Capture the cell that displays the provided text and extract its [x, y] central coordinate. 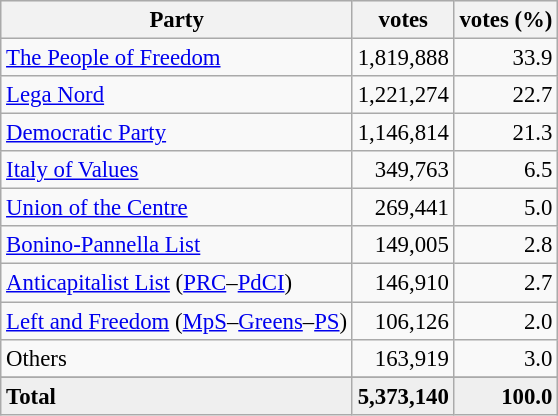
Italy of Values [177, 170]
5.0 [506, 208]
The People of Freedom [177, 58]
Lega Nord [177, 95]
Anticapitalist List (PRC–PdCI) [177, 283]
149,005 [403, 245]
3.0 [506, 358]
Total [177, 396]
21.3 [506, 133]
5,373,140 [403, 396]
Left and Freedom (MpS–Greens–PS) [177, 321]
349,763 [403, 170]
22.7 [506, 95]
146,910 [403, 283]
2.7 [506, 283]
votes [403, 20]
2.8 [506, 245]
33.9 [506, 58]
Union of the Centre [177, 208]
163,919 [403, 358]
Party [177, 20]
Bonino-Pannella List [177, 245]
Others [177, 358]
Democratic Party [177, 133]
votes (%) [506, 20]
1,146,814 [403, 133]
6.5 [506, 170]
1,221,274 [403, 95]
269,441 [403, 208]
2.0 [506, 321]
100.0 [506, 396]
106,126 [403, 321]
1,819,888 [403, 58]
